From the cell containing the given text, extract its center point as [X, Y] coordinate. 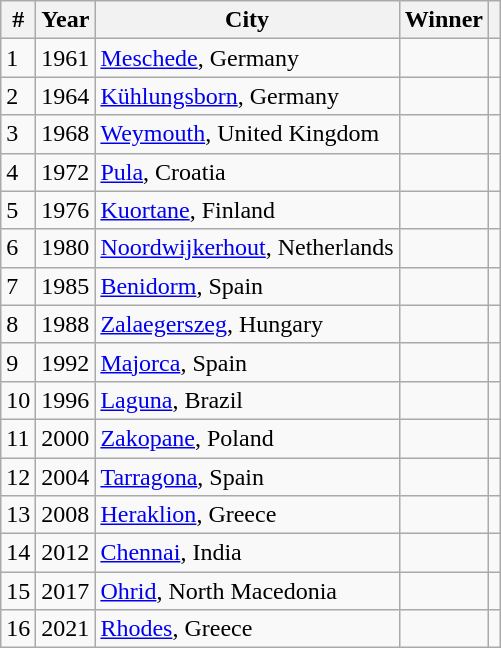
Rhodes, Greece [247, 629]
City [247, 20]
Ohrid, North Macedonia [247, 591]
1961 [66, 58]
8 [18, 324]
Tarragona, Spain [247, 477]
1988 [66, 324]
Noordwijkerhout, Netherlands [247, 248]
3 [18, 134]
Zakopane, Poland [247, 438]
1996 [66, 400]
Year [66, 20]
7 [18, 286]
11 [18, 438]
Kühlungsborn, Germany [247, 96]
1985 [66, 286]
Kuortane, Finland [247, 210]
1968 [66, 134]
1976 [66, 210]
2021 [66, 629]
4 [18, 172]
9 [18, 362]
Chennai, India [247, 553]
Weymouth, United Kingdom [247, 134]
Majorca, Spain [247, 362]
Laguna, Brazil [247, 400]
# [18, 20]
Heraklion, Greece [247, 515]
16 [18, 629]
2000 [66, 438]
Benidorm, Spain [247, 286]
15 [18, 591]
2004 [66, 477]
5 [18, 210]
1980 [66, 248]
2012 [66, 553]
Zalaegerszeg, Hungary [247, 324]
2017 [66, 591]
12 [18, 477]
1 [18, 58]
1992 [66, 362]
14 [18, 553]
2 [18, 96]
2008 [66, 515]
Pula, Croatia [247, 172]
Winner [444, 20]
1964 [66, 96]
1972 [66, 172]
Meschede, Germany [247, 58]
10 [18, 400]
13 [18, 515]
6 [18, 248]
